For the text-containing cell, return its midpoint in [X, Y] coordinate format. 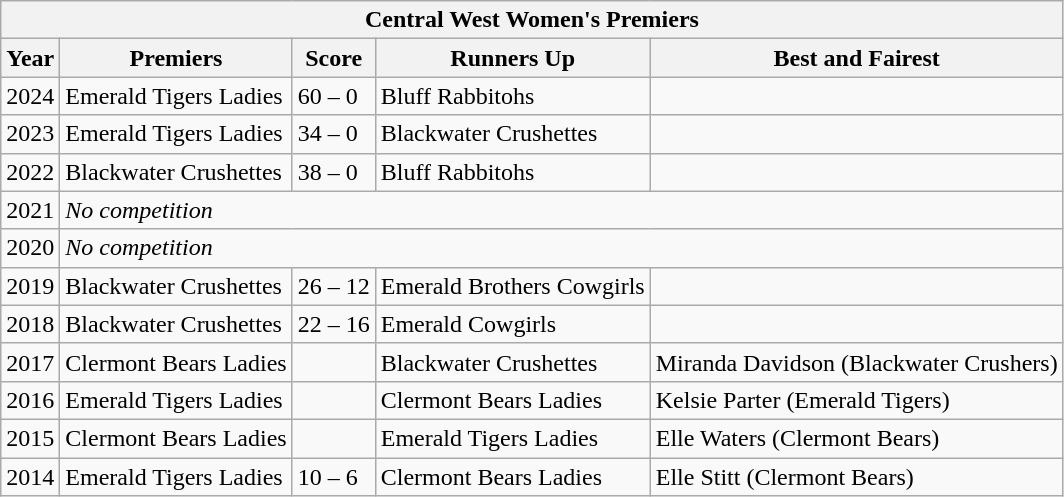
2018 [30, 324]
2017 [30, 362]
Kelsie Parter (Emerald Tigers) [856, 400]
Premiers [176, 58]
2016 [30, 400]
Runners Up [512, 58]
34 – 0 [334, 134]
Emerald Brothers Cowgirls [512, 286]
2024 [30, 96]
2019 [30, 286]
2014 [30, 477]
Miranda Davidson (Blackwater Crushers) [856, 362]
Central West Women's Premiers [532, 20]
10 – 6 [334, 477]
Score [334, 58]
22 – 16 [334, 324]
Elle Waters (Clermont Bears) [856, 438]
60 – 0 [334, 96]
38 – 0 [334, 172]
2021 [30, 210]
2020 [30, 248]
Best and Fairest [856, 58]
Elle Stitt (Clermont Bears) [856, 477]
2023 [30, 134]
2022 [30, 172]
Emerald Cowgirls [512, 324]
2015 [30, 438]
Year [30, 58]
26 – 12 [334, 286]
